Scan for the cell matching the given text and deliver its (X, Y) coordinate at center. 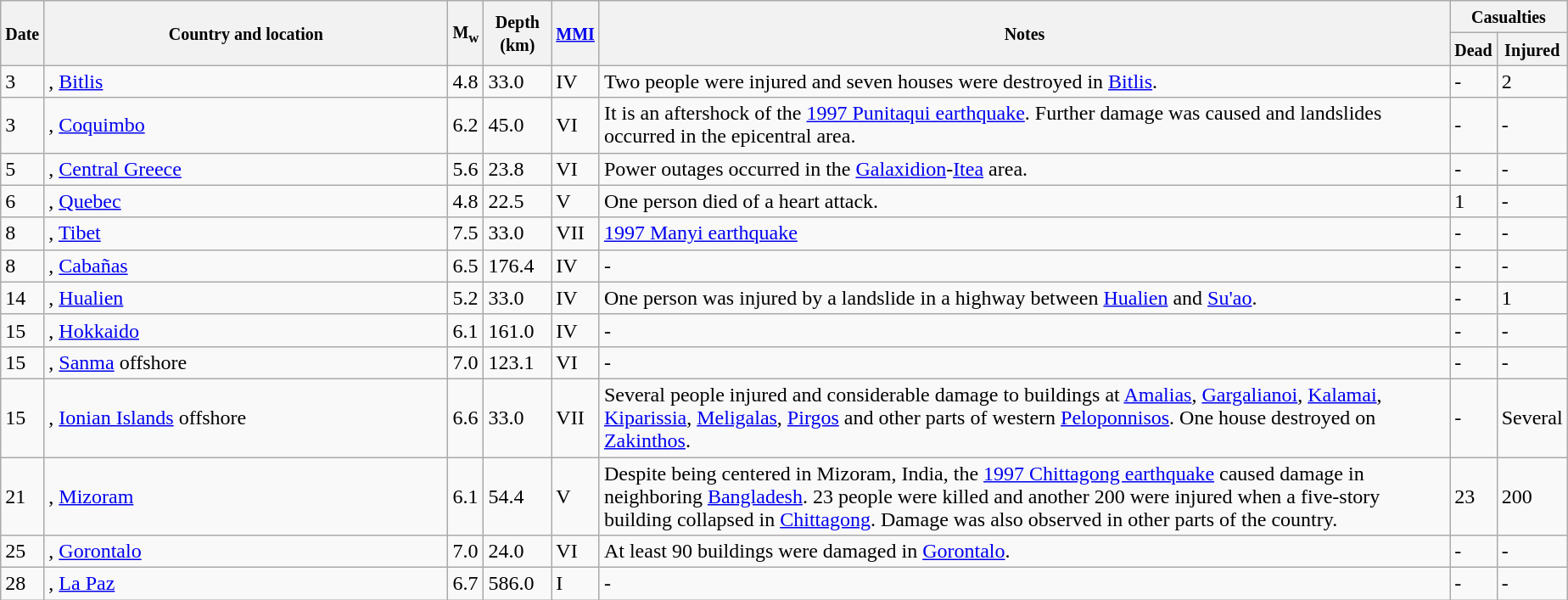
, Mizoram (246, 496)
, Ionian Islands offshore (246, 418)
24.0 (518, 552)
6.2 (466, 126)
5.2 (466, 298)
, La Paz (246, 584)
176.4 (518, 266)
One person was injured by a landslide in a highway between Hualien and Su'ao. (1024, 298)
, Coquimbo (246, 126)
45.0 (518, 126)
200 (1532, 496)
, Sanma offshore (246, 362)
I (575, 584)
It is an aftershock of the 1997 Punitaqui earthquake. Further damage was caused and landslides occurred in the epicentral area. (1024, 126)
, Hokkaido (246, 330)
6.5 (466, 266)
, Tibet (246, 233)
21 (22, 496)
One person died of a heart attack. (1024, 201)
Several (1532, 418)
2 (1532, 81)
, Hualien (246, 298)
1997 Manyi earthquake (1024, 233)
6.7 (466, 584)
54.4 (518, 496)
Power outages occurred in the Galaxidion-Itea area. (1024, 169)
28 (22, 584)
161.0 (518, 330)
7.5 (466, 233)
6 (22, 201)
, Bitlis (246, 81)
25 (22, 552)
5 (22, 169)
5.6 (466, 169)
6.6 (466, 418)
Notes (1024, 33)
14 (22, 298)
, Cabañas (246, 266)
, Quebec (246, 201)
123.1 (518, 362)
MMI (575, 33)
22.5 (518, 201)
23 (1474, 496)
Two people were injured and seven houses were destroyed in Bitlis. (1024, 81)
23.8 (518, 169)
Dead (1474, 49)
Injured (1532, 49)
586.0 (518, 584)
, Gorontalo (246, 552)
Casualties (1509, 17)
, Central Greece (246, 169)
Mw (466, 33)
Country and location (246, 33)
Depth (km) (518, 33)
At least 90 buildings were damaged in Gorontalo. (1024, 552)
Date (22, 33)
